Identify which cell holds the provided text, then report its (X, Y) central coordinate. 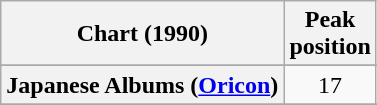
Japanese Albums (Oricon) (142, 85)
17 (330, 85)
Chart (1990) (142, 34)
Peakposition (330, 34)
